From the cell containing the given text, extract its center point as [X, Y] coordinate. 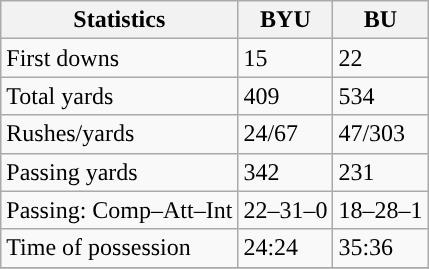
24:24 [286, 248]
231 [380, 172]
15 [286, 58]
BYU [286, 20]
18–28–1 [380, 210]
Passing: Comp–Att–Int [120, 210]
22 [380, 58]
Time of possession [120, 248]
35:36 [380, 248]
Rushes/yards [120, 134]
Total yards [120, 96]
342 [286, 172]
534 [380, 96]
First downs [120, 58]
Statistics [120, 20]
47/303 [380, 134]
Passing yards [120, 172]
24/67 [286, 134]
BU [380, 20]
409 [286, 96]
22–31–0 [286, 210]
